Extract the [X, Y] coordinate from the center of the cell holding the provided text.  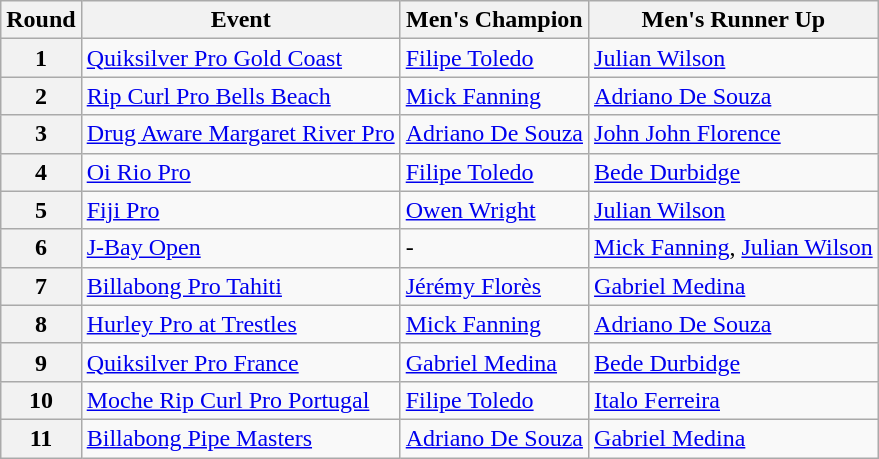
Round [41, 20]
Men's Runner Up [734, 20]
Quiksilver Pro Gold Coast [240, 58]
3 [41, 134]
J-Bay Open [240, 248]
Quiksilver Pro France [240, 362]
11 [41, 438]
John John Florence [734, 134]
Moche Rip Curl Pro Portugal [240, 400]
Billabong Pipe Masters [240, 438]
8 [41, 324]
Drug Aware Margaret River Pro [240, 134]
Billabong Pro Tahiti [240, 286]
Owen Wright [494, 210]
- [494, 248]
Hurley Pro at Trestles [240, 324]
Rip Curl Pro Bells Beach [240, 96]
Oi Rio Pro [240, 172]
Event [240, 20]
7 [41, 286]
6 [41, 248]
2 [41, 96]
4 [41, 172]
Jérémy Florès [494, 286]
Italo Ferreira [734, 400]
9 [41, 362]
10 [41, 400]
1 [41, 58]
Mick Fanning, Julian Wilson [734, 248]
Fiji Pro [240, 210]
5 [41, 210]
Men's Champion [494, 20]
